Scan for the cell matching the given text and deliver its (x, y) coordinate at center. 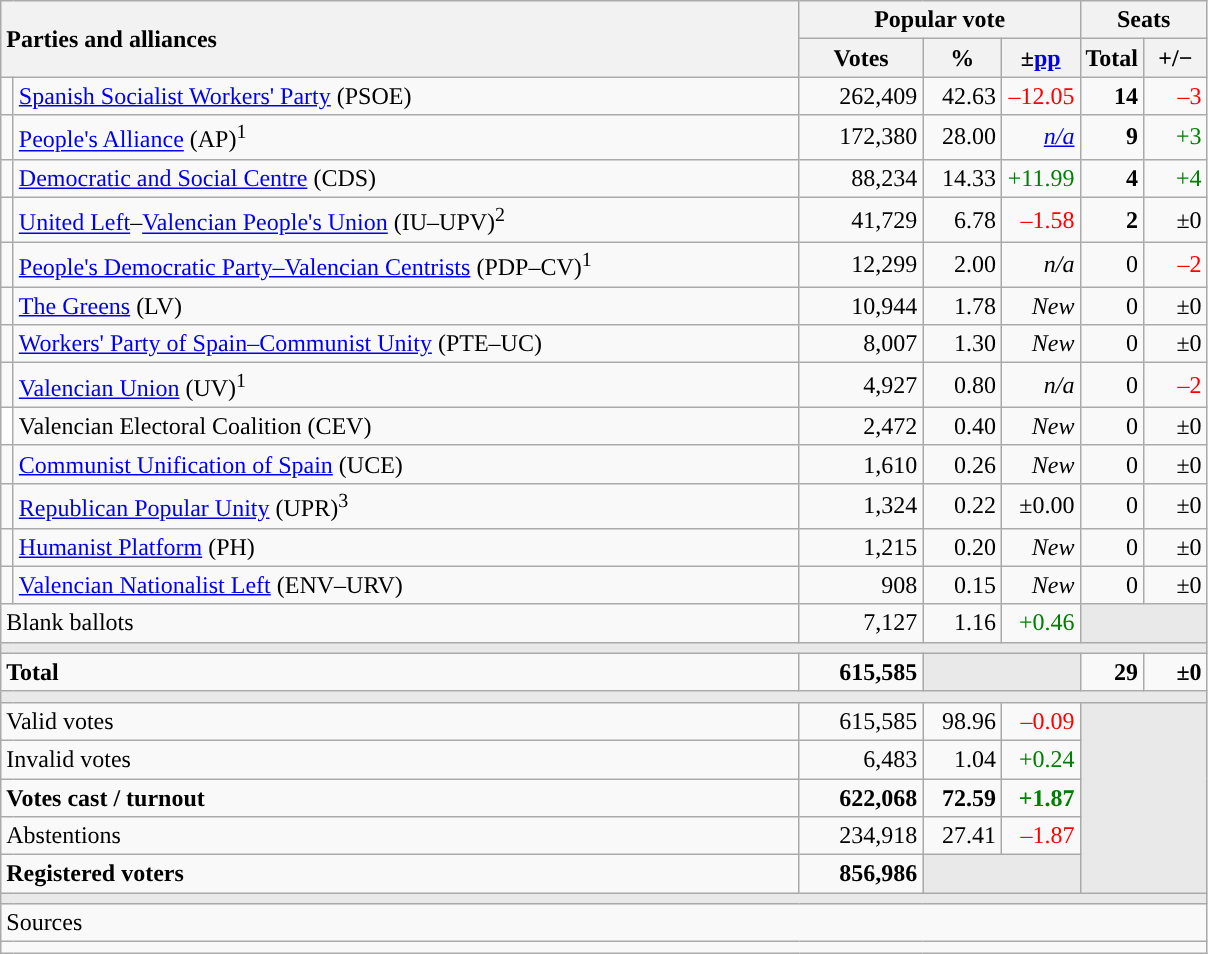
Seats (1144, 20)
–1.58 (1040, 220)
+1.87 (1040, 798)
+3 (1176, 138)
Abstentions (400, 836)
2,472 (861, 426)
88,234 (861, 178)
1.30 (962, 344)
622,068 (861, 798)
+0.24 (1040, 759)
Parties and alliances (400, 39)
856,986 (861, 874)
0.40 (962, 426)
People's Democratic Party–Valencian Centrists (PDP–CV)1 (406, 264)
0.26 (962, 464)
Democratic and Social Centre (CDS) (406, 178)
10,944 (861, 306)
28.00 (962, 138)
1,215 (861, 547)
Workers' Party of Spain–Communist Unity (PTE–UC) (406, 344)
Communist Unification of Spain (UCE) (406, 464)
1.04 (962, 759)
2.00 (962, 264)
The Greens (LV) (406, 306)
0.22 (962, 506)
+11.99 (1040, 178)
4,927 (861, 386)
72.59 (962, 798)
42.63 (962, 96)
Invalid votes (400, 759)
41,729 (861, 220)
+/− (1176, 58)
172,380 (861, 138)
1,324 (861, 506)
Sources (604, 923)
262,409 (861, 96)
Registered voters (400, 874)
0.15 (962, 585)
6.78 (962, 220)
9 (1112, 138)
Valencian Electoral Coalition (CEV) (406, 426)
1.16 (962, 623)
6,483 (861, 759)
Votes cast / turnout (400, 798)
7,127 (861, 623)
–0.09 (1040, 721)
29 (1112, 672)
Popular vote (940, 20)
–12.05 (1040, 96)
Blank ballots (400, 623)
Humanist Platform (PH) (406, 547)
Valencian Nationalist Left (ENV–URV) (406, 585)
2 (1112, 220)
234,918 (861, 836)
Valencian Union (UV)1 (406, 386)
1.78 (962, 306)
+4 (1176, 178)
4 (1112, 178)
Republican Popular Unity (UPR)3 (406, 506)
±0.00 (1040, 506)
United Left–Valencian People's Union (IU–UPV)2 (406, 220)
0.80 (962, 386)
Votes (861, 58)
Spanish Socialist Workers' Party (PSOE) (406, 96)
±pp (1040, 58)
–3 (1176, 96)
12,299 (861, 264)
People's Alliance (AP)1 (406, 138)
Valid votes (400, 721)
908 (861, 585)
98.96 (962, 721)
% (962, 58)
1,610 (861, 464)
14 (1112, 96)
+0.46 (1040, 623)
0.20 (962, 547)
14.33 (962, 178)
–1.87 (1040, 836)
27.41 (962, 836)
8,007 (861, 344)
